Determine the (X, Y) coordinate at the center of the cell enclosing the given text.  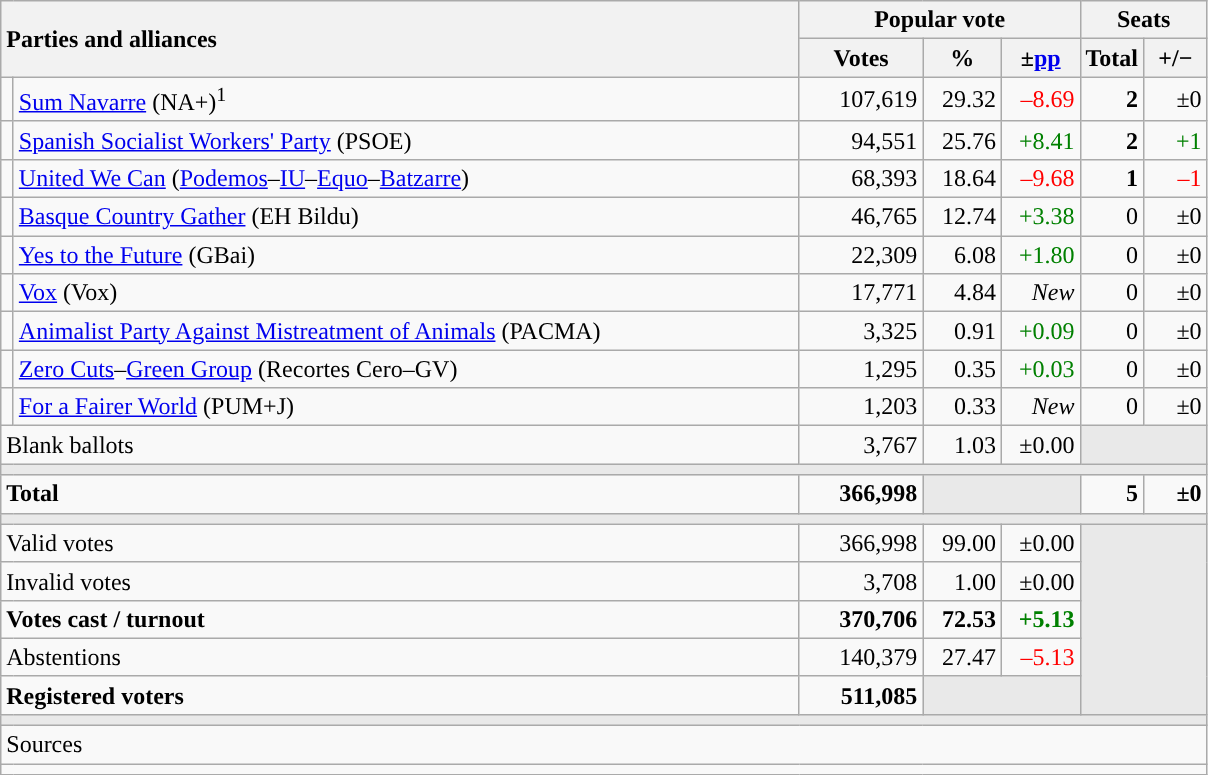
Votes cast / turnout (400, 619)
4.84 (962, 293)
0.33 (962, 407)
140,379 (861, 657)
+1 (1176, 140)
+1.80 (1040, 255)
United We Can (Podemos–IU–Equo–Batzarre) (406, 178)
Yes to the Future (GBai) (406, 255)
Abstentions (400, 657)
–5.13 (1040, 657)
Parties and alliances (400, 39)
Vox (Vox) (406, 293)
0.91 (962, 331)
370,706 (861, 619)
99.00 (962, 543)
Sum Navarre (NA+)1 (406, 100)
Popular vote (940, 20)
1,295 (861, 369)
72.53 (962, 619)
+8.41 (1040, 140)
29.32 (962, 100)
Invalid votes (400, 581)
+0.09 (1040, 331)
+3.38 (1040, 217)
17,771 (861, 293)
94,551 (861, 140)
6.08 (962, 255)
68,393 (861, 178)
12.74 (962, 217)
Spanish Socialist Workers' Party (PSOE) (406, 140)
22,309 (861, 255)
1,203 (861, 407)
0.35 (962, 369)
3,708 (861, 581)
–9.68 (1040, 178)
Blank ballots (400, 445)
For a Fairer World (PUM+J) (406, 407)
1.00 (962, 581)
Seats (1144, 20)
46,765 (861, 217)
% (962, 58)
25.76 (962, 140)
–8.69 (1040, 100)
3,767 (861, 445)
Registered voters (400, 695)
107,619 (861, 100)
+/− (1176, 58)
Animalist Party Against Mistreatment of Animals (PACMA) (406, 331)
+0.03 (1040, 369)
±pp (1040, 58)
Valid votes (400, 543)
511,085 (861, 695)
–1 (1176, 178)
27.47 (962, 657)
Votes (861, 58)
Zero Cuts–Green Group (Recortes Cero–GV) (406, 369)
1.03 (962, 445)
3,325 (861, 331)
+5.13 (1040, 619)
Sources (604, 745)
1 (1112, 178)
5 (1112, 494)
18.64 (962, 178)
Basque Country Gather (EH Bildu) (406, 217)
